From the cell containing the given text, extract its center point as [x, y] coordinate. 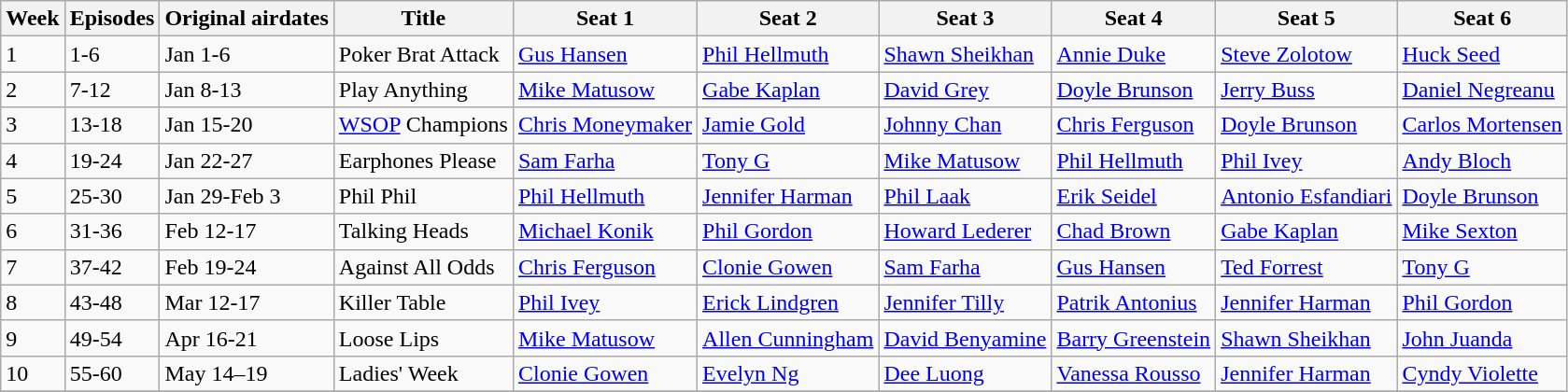
Chad Brown [1134, 231]
Barry Greenstein [1134, 338]
Cyndy Violette [1482, 373]
Loose Lips [423, 338]
Erik Seidel [1134, 196]
Killer Table [423, 302]
25-30 [112, 196]
Episodes [112, 19]
Seat 2 [788, 19]
3 [33, 125]
Jan 8-13 [247, 90]
Jan 1-6 [247, 54]
8 [33, 302]
John Juanda [1482, 338]
WSOP Champions [423, 125]
43-48 [112, 302]
1-6 [112, 54]
David Benyamine [966, 338]
Antonio Esfandiari [1307, 196]
Apr 16-21 [247, 338]
13-18 [112, 125]
David Grey [966, 90]
Seat 3 [966, 19]
Earphones Please [423, 161]
Dee Luong [966, 373]
Mar 12-17 [247, 302]
Phil Laak [966, 196]
Mike Sexton [1482, 231]
Annie Duke [1134, 54]
Daniel Negreanu [1482, 90]
7-12 [112, 90]
49-54 [112, 338]
31-36 [112, 231]
Seat 4 [1134, 19]
Michael Konik [605, 231]
Patrik Antonius [1134, 302]
Carlos Mortensen [1482, 125]
Talking Heads [423, 231]
Original airdates [247, 19]
May 14–19 [247, 373]
Evelyn Ng [788, 373]
Johnny Chan [966, 125]
Phil Phil [423, 196]
Jan 15-20 [247, 125]
Allen Cunningham [788, 338]
19-24 [112, 161]
Vanessa Rousso [1134, 373]
Erick Lindgren [788, 302]
Jan 29-Feb 3 [247, 196]
9 [33, 338]
Against All Odds [423, 267]
Howard Lederer [966, 231]
5 [33, 196]
Steve Zolotow [1307, 54]
Seat 6 [1482, 19]
Play Anything [423, 90]
10 [33, 373]
Week [33, 19]
Feb 19-24 [247, 267]
Title [423, 19]
7 [33, 267]
Jerry Buss [1307, 90]
Jamie Gold [788, 125]
55-60 [112, 373]
Seat 5 [1307, 19]
Jan 22-27 [247, 161]
Jennifer Tilly [966, 302]
Ted Forrest [1307, 267]
1 [33, 54]
37-42 [112, 267]
Seat 1 [605, 19]
Poker Brat Attack [423, 54]
6 [33, 231]
Chris Moneymaker [605, 125]
2 [33, 90]
Huck Seed [1482, 54]
4 [33, 161]
Ladies' Week [423, 373]
Andy Bloch [1482, 161]
Feb 12-17 [247, 231]
